Return the (x, y) coordinate for the center point of the cell that contains the specified text.  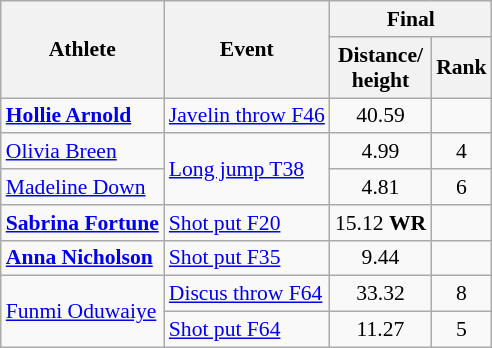
Event (247, 50)
Rank (462, 68)
8 (462, 294)
Shot put F64 (247, 330)
33.32 (380, 294)
Distance/height (380, 68)
9.44 (380, 258)
Olivia Breen (82, 152)
4.81 (380, 187)
Discus throw F64 (247, 294)
Anna Nicholson (82, 258)
Athlete (82, 50)
4 (462, 152)
11.27 (380, 330)
40.59 (380, 116)
15.12 WR (380, 223)
Final (411, 19)
Long jump T38 (247, 170)
6 (462, 187)
Shot put F20 (247, 223)
5 (462, 330)
Hollie Arnold (82, 116)
Madeline Down (82, 187)
Shot put F35 (247, 258)
Javelin throw F46 (247, 116)
4.99 (380, 152)
Funmi Oduwaiye (82, 312)
Sabrina Fortune (82, 223)
